Search for the cell housing the specified text and yield its [X, Y] center coordinate. 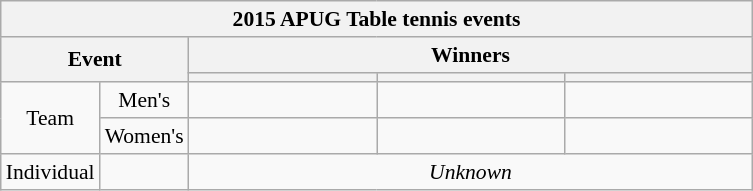
Event [95, 60]
Team [50, 118]
Winners [471, 55]
Individual [50, 172]
Unknown [471, 172]
Women's [144, 136]
Men's [144, 101]
2015 APUG Table tennis events [377, 19]
